Find where the given text appears and provide that cell's center as (x, y) coordinate. 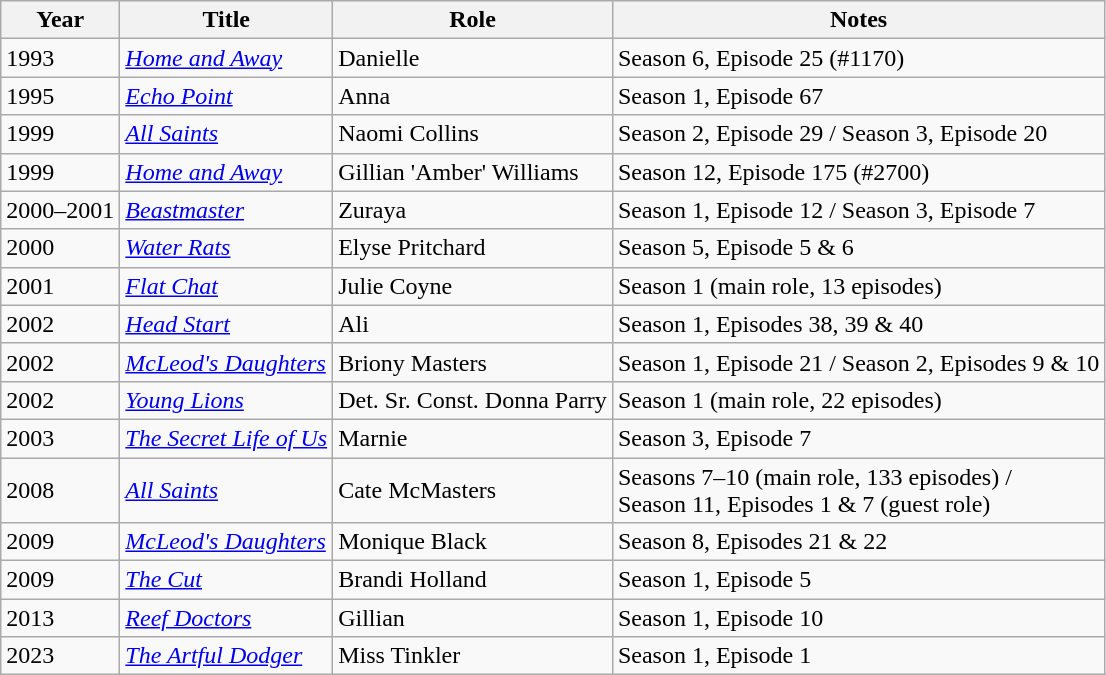
2001 (60, 286)
2003 (60, 438)
Season 8, Episodes 21 & 22 (858, 542)
Water Rats (226, 248)
Title (226, 20)
Miss Tinkler (473, 656)
Det. Sr. Const. Donna Parry (473, 400)
Ali (473, 324)
The Artful Dodger (226, 656)
Season 12, Episode 175 (#2700) (858, 172)
2008 (60, 490)
1993 (60, 58)
Role (473, 20)
Elyse Pritchard (473, 248)
Anna (473, 96)
Year (60, 20)
The Cut (226, 580)
Gillian (473, 618)
Season 1, Episode 1 (858, 656)
Season 1, Episode 21 / Season 2, Episodes 9 & 10 (858, 362)
Notes (858, 20)
Head Start (226, 324)
Marnie (473, 438)
Season 1, Episodes 38, 39 & 40 (858, 324)
Season 3, Episode 7 (858, 438)
2000–2001 (60, 210)
The Secret Life of Us (226, 438)
Danielle (473, 58)
2000 (60, 248)
Cate McMasters (473, 490)
Julie Coyne (473, 286)
1995 (60, 96)
Briony Masters (473, 362)
Season 1, Episode 67 (858, 96)
Season 1, Episode 10 (858, 618)
Season 1 (main role, 13 episodes) (858, 286)
Flat Chat (226, 286)
Reef Doctors (226, 618)
Season 5, Episode 5 & 6 (858, 248)
Naomi Collins (473, 134)
Beastmaster (226, 210)
Young Lions (226, 400)
2023 (60, 656)
Brandi Holland (473, 580)
Echo Point (226, 96)
2013 (60, 618)
Seasons 7–10 (main role, 133 episodes) /Season 11, Episodes 1 & 7 (guest role) (858, 490)
Season 2, Episode 29 / Season 3, Episode 20 (858, 134)
Zuraya (473, 210)
Season 1 (main role, 22 episodes) (858, 400)
Monique Black (473, 542)
Season 1, Episode 12 / Season 3, Episode 7 (858, 210)
Season 1, Episode 5 (858, 580)
Gillian 'Amber' Williams (473, 172)
Season 6, Episode 25 (#1170) (858, 58)
